Locate the cell with the specified text and output its (x, y) center coordinate. 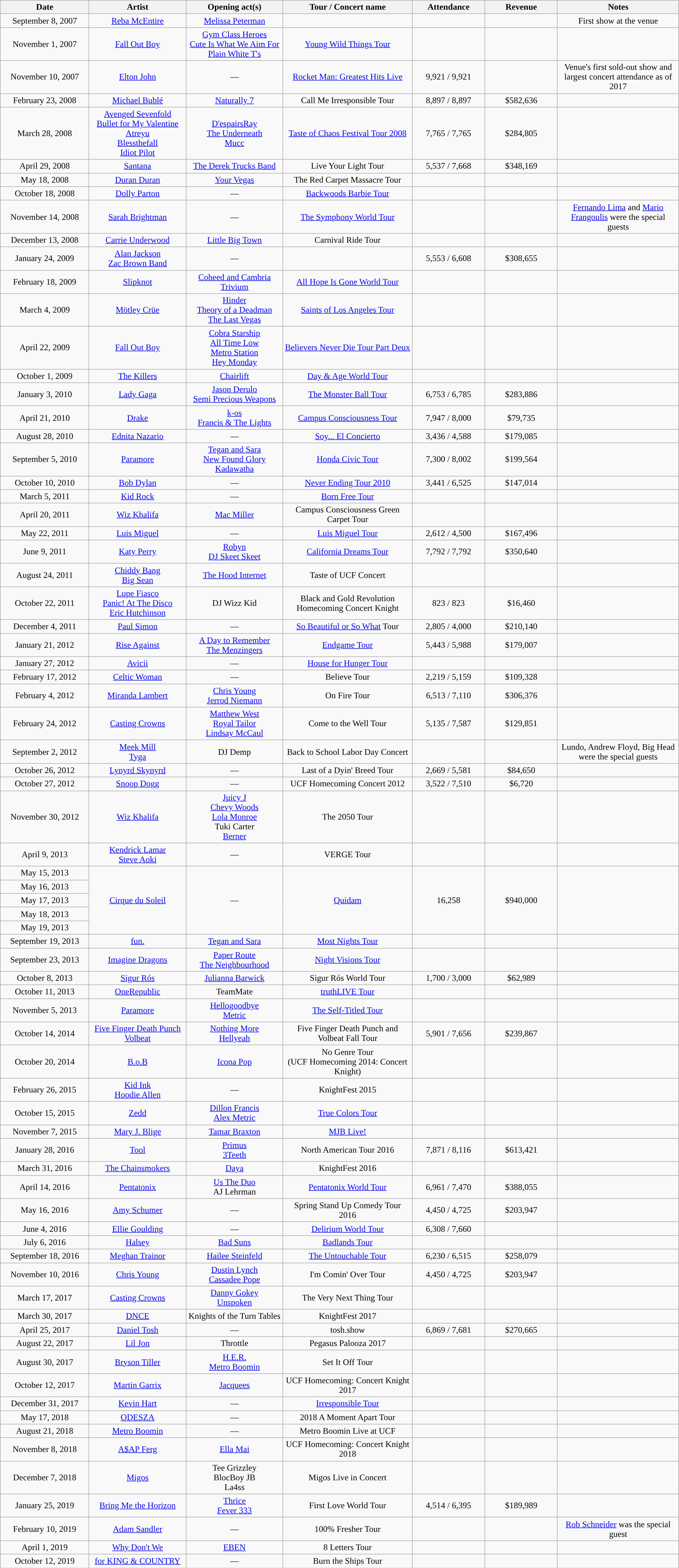
May 15, 2013 (45, 873)
May 19, 2013 (45, 927)
March 17, 2017 (45, 1298)
April 25, 2017 (45, 1330)
$179,007 (521, 645)
The Chainsmokers (138, 1168)
KnightFest 2015 (347, 1090)
June 4, 2016 (45, 1229)
January 25, 2019 (45, 1505)
tosh.show (347, 1330)
November 1, 2007 (45, 44)
April 22, 2009 (45, 348)
Saints of Los Angeles Tour (347, 310)
7,871 / 8,116 (448, 1150)
Ella Mai (234, 1449)
100% Fresher Tour (347, 1529)
Mötley Crüe (138, 310)
The Hood Internet (234, 575)
March 4, 2009 (45, 310)
Sigur Rós World Tour (347, 978)
Zedd (138, 1113)
February 23, 2008 (45, 100)
January 21, 2012 (45, 645)
3,522 / 7,510 (448, 784)
Artist (138, 7)
$199,564 (521, 459)
2,805 / 4,000 (448, 626)
Lynyrd Skynyrd (138, 770)
B.o.B (138, 1062)
Kid InkHoodie Allen (138, 1090)
VERGE Tour (347, 854)
November 7, 2015 (45, 1132)
November 5, 2013 (45, 1010)
Mac Miller (234, 515)
November 8, 2018 (45, 1449)
Call Me Irresponsible Tour (347, 100)
May 17, 2018 (45, 1417)
Martin Garrix (138, 1385)
6,308 / 7,660 (448, 1229)
Set It Off Tour (347, 1362)
Celtic Woman (138, 677)
September 2, 2012 (45, 752)
Dillon FrancisAlex Metric (234, 1113)
House for Hunger Tour (347, 664)
Attendance (448, 7)
October 22, 2011 (45, 603)
August 21, 2018 (45, 1431)
Adam Sandler (138, 1529)
The Symphony World Tour (347, 217)
Elton John (138, 77)
Julianna Barwick (234, 978)
March 28, 2008 (45, 133)
February 10, 2019 (45, 1529)
Tegan and Sara (234, 941)
$84,650 (521, 770)
5,537 / 7,668 (448, 166)
February 26, 2015 (45, 1090)
Reba McEntire (138, 21)
Kid Rock (138, 496)
2018 A Moment Apart Tour (347, 1417)
7,792 / 7,792 (448, 551)
Badlands Tour (347, 1242)
California Dreams Tour (347, 551)
The Very Next Thing Tour (347, 1298)
Throttle (234, 1343)
Migos Live in Concert (347, 1477)
March 31, 2016 (45, 1168)
September 8, 2007 (45, 21)
January 3, 2010 (45, 395)
6,869 / 7,681 (448, 1330)
No Genre Tour(UCF Homecoming 2014: Concert Knight) (347, 1062)
October 18, 2008 (45, 193)
Delirium World Tour (347, 1229)
4,514 / 6,395 (448, 1505)
5,443 / 5,988 (448, 645)
OneRepublic (138, 992)
$284,805 (521, 133)
December 13, 2008 (45, 240)
Rob Schneider was the special guest (618, 1529)
Lupe FiascoPanic! At The DiscoEric Hutchinson (138, 603)
August 24, 2011 (45, 575)
Melissa Peterman (234, 21)
August 30, 2017 (45, 1362)
Jacquees (234, 1385)
Imagine Dragons (138, 960)
Alan Jackson Zac Brown Band (138, 259)
UCF Homecoming: Concert Knight 2017 (347, 1385)
Amy Schumer (138, 1210)
Irresponsible Tour (347, 1404)
Endgame Tour (347, 645)
ThriceFever 333 (234, 1505)
The Killers (138, 376)
Hailee Steinfeld (234, 1256)
HellogoodbyeMetric (234, 1010)
January 28, 2016 (45, 1150)
Bad Suns (234, 1242)
5,135 / 7,587 (448, 724)
May 22, 2011 (45, 533)
Tool (138, 1150)
Fernando Lima and Mario Frangoulis were the special guests (618, 217)
January 27, 2012 (45, 664)
6,961 / 7,470 (448, 1187)
Taste of Chaos Festival Tour 2008 (347, 133)
$189,989 (521, 1505)
Kevin Hart (138, 1404)
A Day to RememberThe Menzingers (234, 645)
Danny GokeyUnspoken (234, 1298)
Chris Young Jerrod Niemann (234, 695)
Mary J. Blige (138, 1132)
April 9, 2013 (45, 854)
Jason DeruloSemi Precious Weapons (234, 395)
UCF Homecoming Concert 2012 (347, 784)
Quidam (347, 900)
April 1, 2019 (45, 1547)
October 27, 2012 (45, 784)
$62,989 (521, 978)
2,219 / 5,159 (448, 677)
Cobra StarshipAll Time LowMetro StationHey Monday (234, 348)
Luis Miguel Tour (347, 533)
September 23, 2013 (45, 960)
Burn the Ships Tour (347, 1561)
Dustin LynchCassadee Pope (234, 1274)
$6,720 (521, 784)
Lundo, Andrew Floyd, Big Head were the special guests (618, 752)
November 10, 2007 (45, 77)
December 31, 2017 (45, 1404)
Tegan and SaraNew Found GloryKadawatha (234, 459)
Backwoods Barbie Tour (347, 193)
$109,328 (521, 677)
6,753 / 6,785 (448, 395)
Nothing MoreHellyeah (234, 1033)
3,441 / 6,525 (448, 483)
2,669 / 5,581 (448, 770)
Chris Young (138, 1274)
DJ Wizz Kid (234, 603)
Notes (618, 7)
Paper RouteThe Neighbourhood (234, 960)
$613,421 (521, 1150)
Black and Gold Revolution Homecoming Concert Knight (347, 603)
Migos (138, 1477)
April 14, 2016 (45, 1187)
Night Visions Tour (347, 960)
Katy Perry (138, 551)
Bring Me the Horizon (138, 1505)
Tour / Concert name (347, 7)
Lady Gaga (138, 395)
7,765 / 7,765 (448, 133)
D'espairsRayThe Underneath Mucc (234, 133)
Pentatonix (138, 1187)
$258,079 (521, 1256)
TeamMate (234, 992)
October 26, 2012 (45, 770)
True Colors Tour (347, 1113)
Day & Age World Tour (347, 376)
Chiddy BangBig Sean (138, 575)
7,947 / 8,000 (448, 418)
August 22, 2017 (45, 1343)
Soy... El Concierto (347, 436)
2,612 / 4,500 (448, 533)
Kendrick LamarSteve Aoki (138, 854)
Matthew WestRoyal TailorLindsay McCaul (234, 724)
Us The DuoAJ Lehrman (234, 1187)
First show at the venue (618, 21)
The Self-Titled Tour (347, 1010)
Carnival Ride Tour (347, 240)
Michael Bublé (138, 100)
Ellie Goulding (138, 1229)
Believe Tour (347, 677)
A$AP Ferg (138, 1449)
February 18, 2009 (45, 281)
Venue's first sold-out show and largest concert attendance as of 2017 (618, 77)
Tamar Braxton (234, 1132)
The Derek Trucks Band (234, 166)
The Monster Ball Tour (347, 395)
First Love World Tour (347, 1505)
Bob Dylan (138, 483)
December 4, 2011 (45, 626)
9,921 / 9,921 (448, 77)
Carrie Underwood (138, 240)
$210,140 (521, 626)
February 24, 2012 (45, 724)
$348,169 (521, 166)
KnightFest 2017 (347, 1316)
Metro Boomin (138, 1431)
August 28, 2010 (45, 436)
October 12, 2017 (45, 1385)
May 17, 2013 (45, 900)
April 29, 2008 (45, 166)
$308,655 (521, 259)
Your Vegas (234, 180)
November 10, 2016 (45, 1274)
Luis Miguel (138, 533)
Lil Jon (138, 1343)
Rocket Man: Greatest Hits Live (347, 77)
Date (45, 7)
6,230 / 6,515 (448, 1256)
DJ Demp (234, 752)
Most Nights Tour (347, 941)
October 12, 2019 (45, 1561)
Young Wild Things Tour (347, 44)
Avenged SevenfoldBullet for My ValentineAtreyuBlessthefallIdiot Pilot (138, 133)
Pegasus Palooza 2017 (347, 1343)
May 16, 2016 (45, 1210)
Why Don't We (138, 1547)
Daniel Tosh (138, 1330)
8 Letters Tour (347, 1547)
February 17, 2012 (45, 677)
Five Finger Death PunchVolbeat (138, 1033)
Coheed and CambriaTrivium (234, 281)
Believers Never Die Tour Part Deux (347, 348)
RobynDJ Skeet Skeet (234, 551)
Duran Duran (138, 180)
May 18, 2013 (45, 914)
823 / 823 (448, 603)
July 6, 2016 (45, 1242)
1,700 / 3,000 (448, 978)
November 14, 2008 (45, 217)
Drake (138, 418)
April 20, 2011 (45, 515)
Miranda Lambert (138, 695)
5,553 / 6,608 (448, 259)
truthLIVE Tour (347, 992)
Paul Simon (138, 626)
for KING & COUNTRY (138, 1561)
Spring Stand Up Comedy Tour 2016 (347, 1210)
Cirque du Soleil (138, 900)
October 11, 2013 (45, 992)
ODESZA (138, 1417)
$306,376 (521, 695)
H.E.R.Metro Boomin (234, 1362)
Avicii (138, 664)
North American Tour 2016 (347, 1150)
September 18, 2016 (45, 1256)
May 16, 2013 (45, 887)
$167,496 (521, 533)
$179,085 (521, 436)
Snoop Dogg (138, 784)
DNCE (138, 1316)
Last of a Dyin' Breed Tour (347, 770)
HinderTheory of a DeadmanThe Last Vegas (234, 310)
Dolly Parton (138, 193)
The Red Carpet Massacre Tour (347, 180)
June 9, 2011 (45, 551)
fun. (138, 941)
The Untouchable Tour (347, 1256)
September 5, 2010 (45, 459)
EBEN (234, 1547)
March 30, 2017 (45, 1316)
I'm Comin' Over Tour (347, 1274)
Never Ending Tour 2010 (347, 483)
$388,055 (521, 1187)
October 8, 2013 (45, 978)
Ednita Nazario (138, 436)
Gym Class HeroesCute Is What We Aim ForPlain White T's (234, 44)
7,300 / 8,002 (448, 459)
$940,000 (521, 900)
Back to School Labor Day Concert (347, 752)
Tee GrizzleyBlocBoy JBLa4ss (234, 1477)
Bryson Tiller (138, 1362)
$16,460 (521, 603)
December 7, 2018 (45, 1477)
$270,665 (521, 1330)
8,897 / 8,897 (448, 100)
Revenue (521, 7)
16,258 (448, 900)
Honda Civic Tour (347, 459)
MJB Live! (347, 1132)
Pentatonix World Tour (347, 1187)
All Hope Is Gone World Tour (347, 281)
Campus Consciousness Tour (347, 418)
May 18, 2008 (45, 180)
k-osFrancis & The Lights (234, 418)
Chairlift (234, 376)
Rise Against (138, 645)
Live Your Light Tour (347, 166)
6,513 / 7,110 (448, 695)
Slipknot (138, 281)
Taste of UCF Concert (347, 575)
Daya (234, 1168)
Five Finger Death Punch and Volbeat Fall Tour (347, 1033)
Opening act(s) (234, 7)
KnightFest 2016 (347, 1168)
$79,735 (521, 418)
5,901 / 7,656 (448, 1033)
Campus Consciousness Green Carpet Tour (347, 515)
Primus3Teeth (234, 1150)
3,436 / 4,588 (448, 436)
Knights of the Turn Tables (234, 1316)
The 2050 Tour (347, 817)
$147,014 (521, 483)
$350,640 (521, 551)
Halsey (138, 1242)
$129,851 (521, 724)
Born Free Tour (347, 496)
So Beautiful or So What Tour (347, 626)
October 14, 2014 (45, 1033)
November 30, 2012 (45, 817)
April 21, 2010 (45, 418)
Metro Boomin Live at UCF (347, 1431)
March 5, 2011 (45, 496)
Juicy JChevy WoodsLola MonroeTuki CarterBerner (234, 817)
October 10, 2010 (45, 483)
Naturally 7 (234, 100)
On Fire Tour (347, 695)
Sarah Brightman (138, 217)
October 20, 2014 (45, 1062)
Meek MillTyga (138, 752)
Little Big Town (234, 240)
Santana (138, 166)
January 24, 2009 (45, 259)
February 4, 2012 (45, 695)
October 1, 2009 (45, 376)
$283,886 (521, 395)
October 15, 2015 (45, 1113)
Come to the Well Tour (347, 724)
Meghan Trainor (138, 1256)
UCF Homecoming: Concert Knight 2018 (347, 1449)
September 19, 2013 (45, 941)
Sigur Rós (138, 978)
$239,867 (521, 1033)
Icona Pop (234, 1062)
$582,636 (521, 100)
